Extract the (x, y) coordinate from the center of the cell holding the provided text.  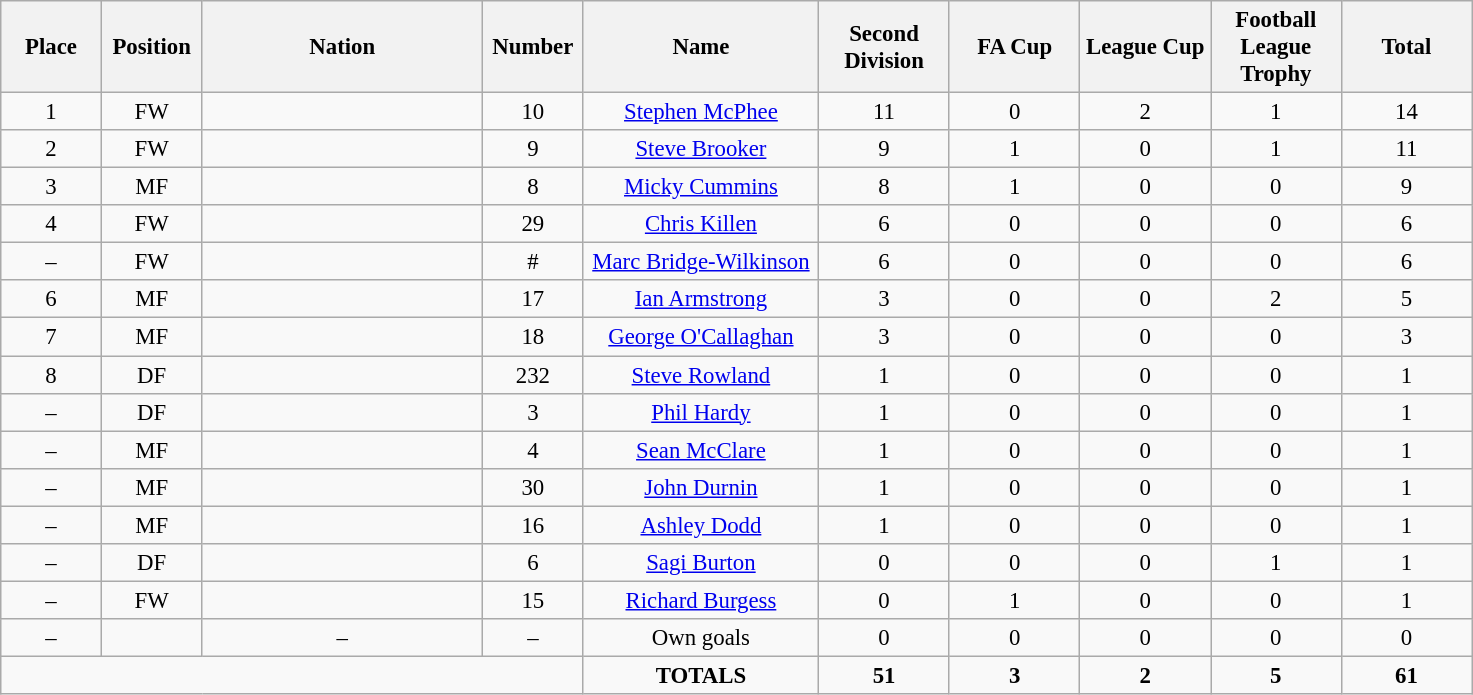
Stephen McPhee (701, 112)
Name (701, 47)
30 (534, 487)
Second Division (884, 47)
Number (534, 47)
Steve Brooker (701, 149)
Place (52, 47)
18 (534, 337)
# (534, 262)
Total (1406, 47)
Sean McClare (701, 450)
TOTALS (701, 675)
Steve Rowland (701, 375)
232 (534, 375)
Ashley Dodd (701, 525)
15 (534, 600)
Ian Armstrong (701, 299)
61 (1406, 675)
16 (534, 525)
Own goals (701, 638)
Phil Hardy (701, 412)
Marc Bridge-Wilkinson (701, 262)
John Durnin (701, 487)
Richard Burgess (701, 600)
George O'Callaghan (701, 337)
17 (534, 299)
Football League Trophy (1276, 47)
Position (152, 47)
Micky Cummins (701, 187)
League Cup (1146, 47)
Nation (342, 47)
10 (534, 112)
Chris Killen (701, 224)
Sagi Burton (701, 563)
7 (52, 337)
FA Cup (1014, 47)
29 (534, 224)
51 (884, 675)
14 (1406, 112)
